Return the (x, y) coordinate for the center point of the cell that contains the specified text.  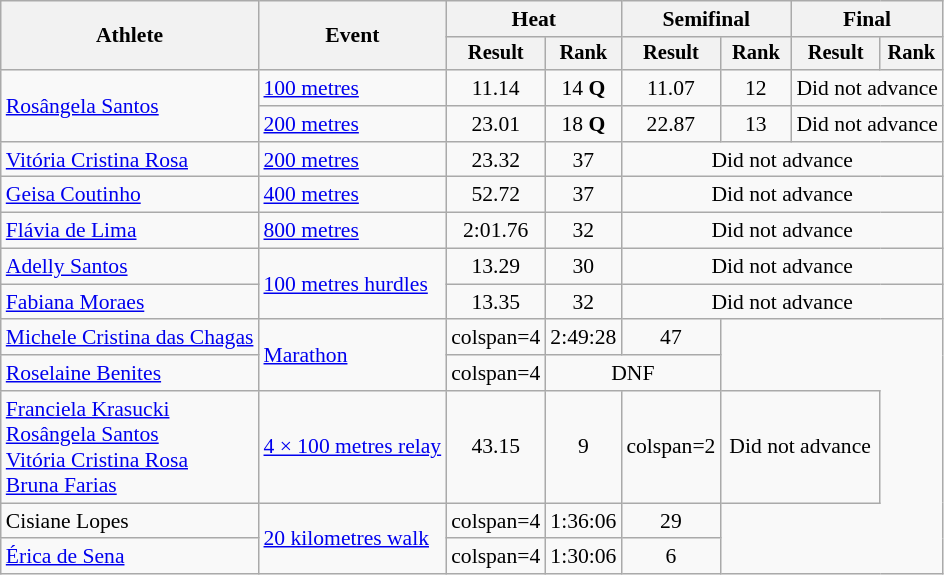
Roselaine Benites (130, 373)
Event (352, 36)
Flávia de Lima (130, 231)
400 metres (352, 195)
Fabiana Moraes (130, 302)
Michele Cristina das Chagas (130, 338)
DNF (632, 373)
4 × 100 metres relay (352, 447)
13.29 (496, 267)
1:36:06 (583, 521)
13 (756, 124)
Érica de Sena (130, 557)
2:49:28 (583, 338)
11.07 (670, 88)
Rosângela Santos (130, 106)
Franciela KrasuckiRosângela SantosVitória Cristina RosaBruna Farias (130, 447)
Marathon (352, 356)
100 metres hurdles (352, 284)
Heat (534, 19)
30 (583, 267)
18 Q (583, 124)
13.35 (496, 302)
Geisa Coutinho (130, 195)
Athlete (130, 36)
Cisiane Lopes (130, 521)
11.14 (496, 88)
6 (670, 557)
1:30:06 (583, 557)
23.01 (496, 124)
14 Q (583, 88)
Semifinal (706, 19)
52.72 (496, 195)
colspan=2 (670, 447)
Vitória Cristina Rosa (130, 160)
12 (756, 88)
22.87 (670, 124)
47 (670, 338)
Final (867, 19)
23.32 (496, 160)
29 (670, 521)
100 metres (352, 88)
Adelly Santos (130, 267)
43.15 (496, 447)
9 (583, 447)
800 metres (352, 231)
2:01.76 (496, 231)
20 kilometres walk (352, 538)
